Scan for the cell matching the given text and deliver its (X, Y) coordinate at center. 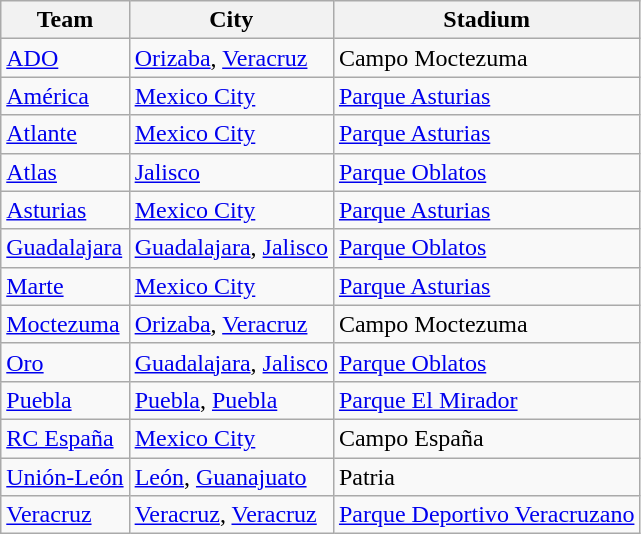
Puebla (65, 400)
Campo España (486, 438)
Parque Deportivo Veracruzano (486, 515)
Oro (65, 362)
Guadalajara (65, 248)
Atlas (65, 172)
Parque El Mirador (486, 400)
Jalisco (231, 172)
Asturias (65, 210)
Moctezuma (65, 324)
Veracruz (65, 515)
Veracruz, Veracruz (231, 515)
Stadium (486, 20)
Patria (486, 477)
Marte (65, 286)
RC España (65, 438)
ADO (65, 58)
Team (65, 20)
Atlante (65, 134)
Puebla, Puebla (231, 400)
León, Guanajuato (231, 477)
City (231, 20)
América (65, 96)
Unión-León (65, 477)
